Locate the cell with the specified text and output its (x, y) center coordinate. 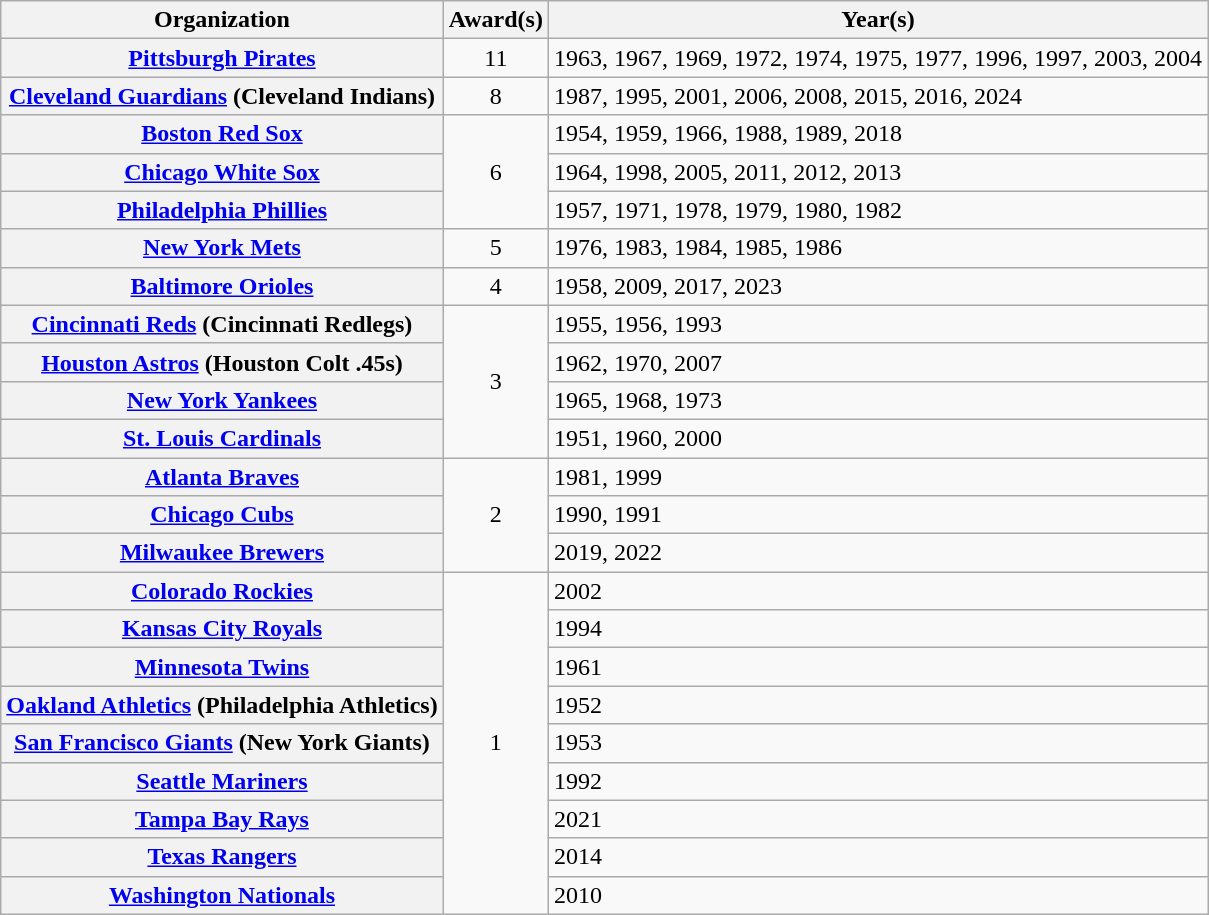
1981, 1999 (878, 477)
1964, 1998, 2005, 2011, 2012, 2013 (878, 172)
1976, 1983, 1984, 1985, 1986 (878, 248)
Award(s) (496, 20)
1958, 2009, 2017, 2023 (878, 286)
1963, 1967, 1969, 1972, 1974, 1975, 1977, 1996, 1997, 2003, 2004 (878, 58)
Tampa Bay Rays (222, 819)
Year(s) (878, 20)
New York Yankees (222, 400)
5 (496, 248)
4 (496, 286)
Pittsburgh Pirates (222, 58)
Minnesota Twins (222, 667)
Philadelphia Phillies (222, 210)
Baltimore Orioles (222, 286)
3 (496, 381)
Cincinnati Reds (Cincinnati Redlegs) (222, 324)
6 (496, 172)
1951, 1960, 2000 (878, 438)
Texas Rangers (222, 857)
1953 (878, 743)
1965, 1968, 1973 (878, 400)
1962, 1970, 2007 (878, 362)
2019, 2022 (878, 553)
San Francisco Giants (New York Giants) (222, 743)
1952 (878, 705)
2014 (878, 857)
2002 (878, 591)
St. Louis Cardinals (222, 438)
Atlanta Braves (222, 477)
Seattle Mariners (222, 781)
New York Mets (222, 248)
1961 (878, 667)
Boston Red Sox (222, 134)
Kansas City Royals (222, 629)
1994 (878, 629)
1992 (878, 781)
Colorado Rockies (222, 591)
1954, 1959, 1966, 1988, 1989, 2018 (878, 134)
2 (496, 515)
Houston Astros (Houston Colt .45s) (222, 362)
2010 (878, 895)
8 (496, 96)
Chicago Cubs (222, 515)
Chicago White Sox (222, 172)
Organization (222, 20)
Cleveland Guardians (Cleveland Indians) (222, 96)
Washington Nationals (222, 895)
2021 (878, 819)
Milwaukee Brewers (222, 553)
1957, 1971, 1978, 1979, 1980, 1982 (878, 210)
11 (496, 58)
1 (496, 744)
1990, 1991 (878, 515)
1955, 1956, 1993 (878, 324)
Oakland Athletics (Philadelphia Athletics) (222, 705)
1987, 1995, 2001, 2006, 2008, 2015, 2016, 2024 (878, 96)
